For the text-containing cell, return its midpoint in [x, y] coordinate format. 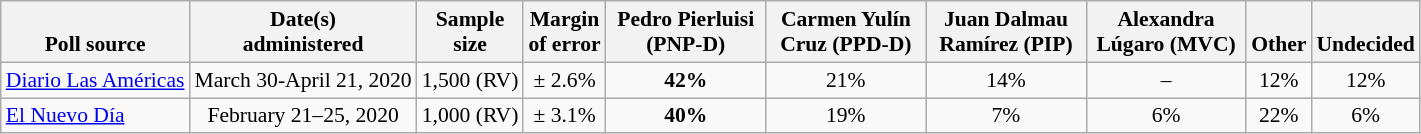
Undecided [1365, 32]
1,000 (RV) [470, 116]
El Nuevo Día [96, 116]
March 30-April 21, 2020 [304, 80]
21% [846, 80]
Other [1278, 32]
± 2.6% [564, 80]
± 3.1% [564, 116]
42% [686, 80]
Marginof error [564, 32]
Pedro Pierluisi (PNP-D) [686, 32]
40% [686, 116]
Carmen Yulín Cruz (PPD-D) [846, 32]
Poll source [96, 32]
22% [1278, 116]
Diario Las Américas [96, 80]
14% [1006, 80]
19% [846, 116]
Samplesize [470, 32]
– [1166, 80]
Juan Dalmau Ramírez (PIP) [1006, 32]
1,500 (RV) [470, 80]
Alexandra Lúgaro (MVC) [1166, 32]
February 21–25, 2020 [304, 116]
7% [1006, 116]
Date(s)administered [304, 32]
